Return the (X, Y) coordinate for the center point of the cell that contains the specified text.  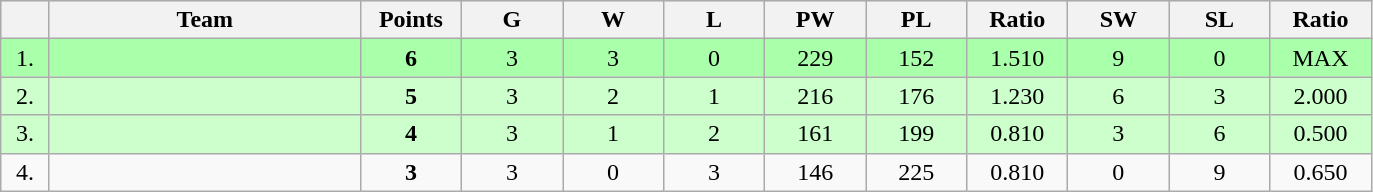
3. (26, 134)
229 (816, 58)
PL (916, 20)
W (612, 20)
2.000 (1320, 96)
161 (816, 134)
SL (1220, 20)
0.650 (1320, 172)
199 (916, 134)
SW (1118, 20)
5 (410, 96)
Points (410, 20)
2. (26, 96)
PW (816, 20)
146 (816, 172)
MAX (1320, 58)
1. (26, 58)
1.230 (1018, 96)
152 (916, 58)
0.500 (1320, 134)
1.510 (1018, 58)
Team (204, 20)
225 (916, 172)
G (512, 20)
216 (816, 96)
L (714, 20)
4 (410, 134)
176 (916, 96)
4. (26, 172)
